Capture the cell that displays the provided text and extract its (x, y) central coordinate. 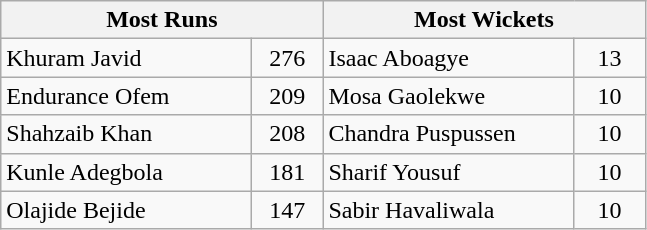
208 (288, 134)
Most Wickets (484, 20)
Olajide Bejide (126, 210)
276 (288, 58)
Chandra Puspussen (448, 134)
Khuram Javid (126, 58)
147 (288, 210)
Endurance Ofem (126, 96)
Most Runs (162, 20)
13 (610, 58)
209 (288, 96)
Mosa Gaolekwe (448, 96)
Kunle Adegbola (126, 172)
Shahzaib Khan (126, 134)
Isaac Aboagye (448, 58)
Sharif Yousuf (448, 172)
181 (288, 172)
Sabir Havaliwala (448, 210)
